Determine the [X, Y] coordinate at the center of the cell enclosing the given text.  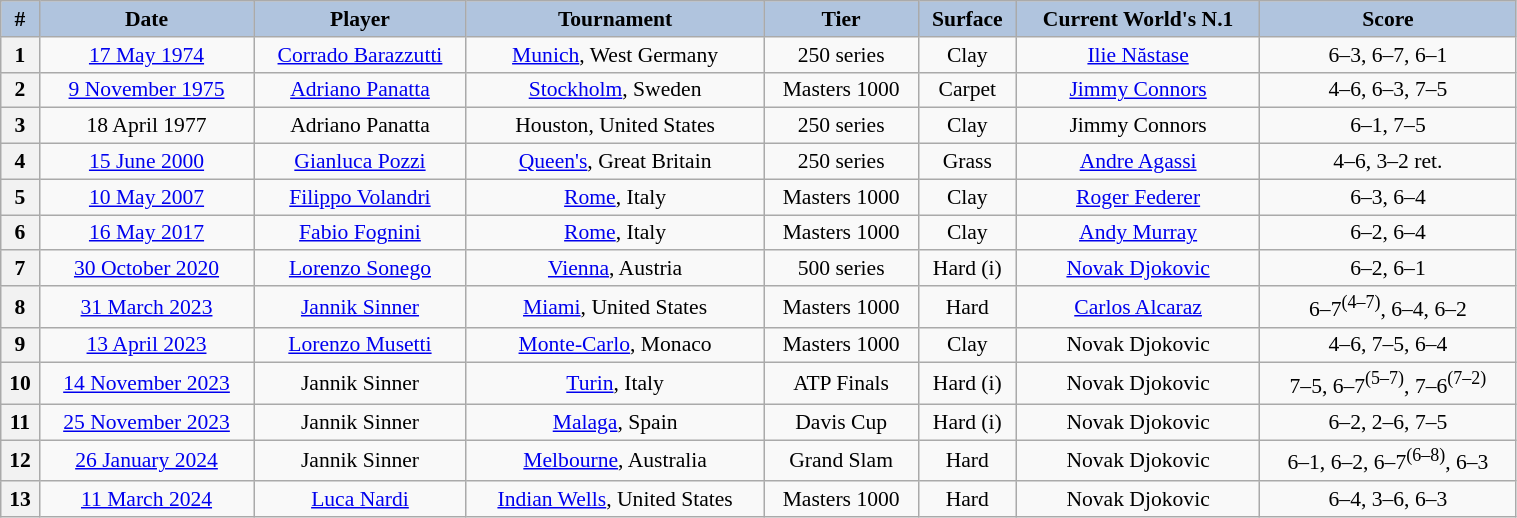
Tournament [615, 19]
6–1, 7–5 [1388, 126]
12 [20, 460]
10 May 2007 [146, 197]
500 series [841, 269]
Filippo Volandri [360, 197]
Malaga, Spain [615, 422]
Vienna, Austria [615, 269]
Andre Agassi [1138, 162]
6–3, 6–4 [1388, 197]
Roger Federer [1138, 197]
6–1, 6–2, 6–7(6–8), 6–3 [1388, 460]
8 [20, 306]
6–2, 6–4 [1388, 233]
25 November 2023 [146, 422]
30 October 2020 [146, 269]
6–3, 6–7, 6–1 [1388, 55]
9 November 1975 [146, 90]
Score [1388, 19]
Melbourne, Australia [615, 460]
Carlos Alcaraz [1138, 306]
Grass [967, 162]
Date [146, 19]
4–6, 6–3, 7–5 [1388, 90]
Luca Nardi [360, 499]
6–4, 3–6, 6–3 [1388, 499]
Tier [841, 19]
6–2, 6–1 [1388, 269]
4–6, 7–5, 6–4 [1388, 345]
11 [20, 422]
31 March 2023 [146, 306]
10 [20, 384]
Houston, United States [615, 126]
Player [360, 19]
13 [20, 499]
Munich, West Germany [615, 55]
Miami, United States [615, 306]
2 [20, 90]
26 January 2024 [146, 460]
Queen's, Great Britain [615, 162]
Monte-Carlo, Monaco [615, 345]
16 May 2017 [146, 233]
Gianluca Pozzi [360, 162]
7 [20, 269]
Davis Cup [841, 422]
6–2, 2–6, 7–5 [1388, 422]
Corrado Barazzutti [360, 55]
Indian Wells, United States [615, 499]
Grand Slam [841, 460]
11 March 2024 [146, 499]
Fabio Fognini [360, 233]
5 [20, 197]
6–7(4–7), 6–4, 6–2 [1388, 306]
14 November 2023 [146, 384]
4–6, 3–2 ret. [1388, 162]
1 [20, 55]
3 [20, 126]
4 [20, 162]
18 April 1977 [146, 126]
Surface [967, 19]
Turin, Italy [615, 384]
Lorenzo Musetti [360, 345]
# [20, 19]
Lorenzo Sonego [360, 269]
Current World's N.1 [1138, 19]
Stockholm, Sweden [615, 90]
7–5, 6–7(5–7), 7–6(7–2) [1388, 384]
17 May 1974 [146, 55]
6 [20, 233]
9 [20, 345]
Andy Murray [1138, 233]
ATP Finals [841, 384]
Carpet [967, 90]
13 April 2023 [146, 345]
15 June 2000 [146, 162]
Ilie Năstase [1138, 55]
